Scan for the cell matching the given text and deliver its (X, Y) coordinate at center. 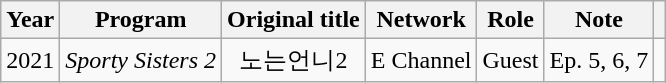
Original title (294, 20)
노는언니2 (294, 60)
Program (141, 20)
Network (421, 20)
E Channel (421, 60)
Year (30, 20)
Guest (510, 60)
Note (599, 20)
2021 (30, 60)
Role (510, 20)
Sporty Sisters 2 (141, 60)
Ep. 5, 6, 7 (599, 60)
